Pinpoint the cell where the given text exists, returning its [X, Y] midpoint coordinate. 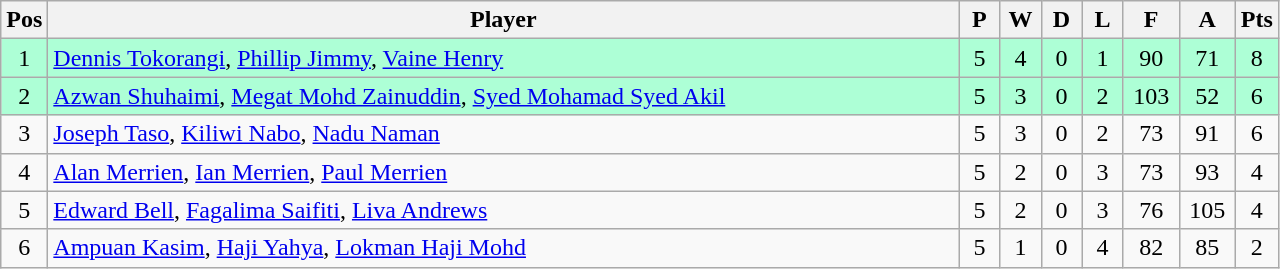
71 [1207, 58]
A [1207, 20]
Ampuan Kasim, Haji Yahya, Lokman Haji Mohd [504, 248]
Dennis Tokorangi, Phillip Jimmy, Vaine Henry [504, 58]
103 [1151, 96]
P [980, 20]
Azwan Shuhaimi, Megat Mohd Zainuddin, Syed Mohamad Syed Akil [504, 96]
82 [1151, 248]
76 [1151, 210]
Joseph Taso, Kiliwi Nabo, Nadu Naman [504, 134]
91 [1207, 134]
Pos [24, 20]
8 [1256, 58]
D [1062, 20]
85 [1207, 248]
Edward Bell, Fagalima Saifiti, Liva Andrews [504, 210]
105 [1207, 210]
90 [1151, 58]
W [1020, 20]
Player [504, 20]
93 [1207, 172]
Pts [1256, 20]
Alan Merrien, Ian Merrien, Paul Merrien [504, 172]
L [1102, 20]
F [1151, 20]
52 [1207, 96]
